Determine the [x, y] coordinate at the center of the cell enclosing the given text.  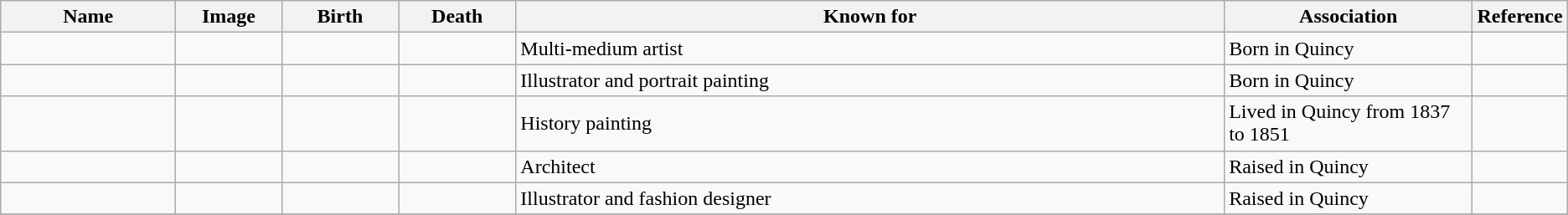
Architect [870, 166]
Reference [1519, 17]
Association [1349, 17]
Multi-medium artist [870, 49]
Lived in Quincy from 1837 to 1851 [1349, 124]
Name [89, 17]
Birth [340, 17]
Death [457, 17]
Image [230, 17]
History painting [870, 124]
Known for [870, 17]
Illustrator and portrait painting [870, 80]
Illustrator and fashion designer [870, 198]
